Identify which cell holds the provided text, then report its [X, Y] central coordinate. 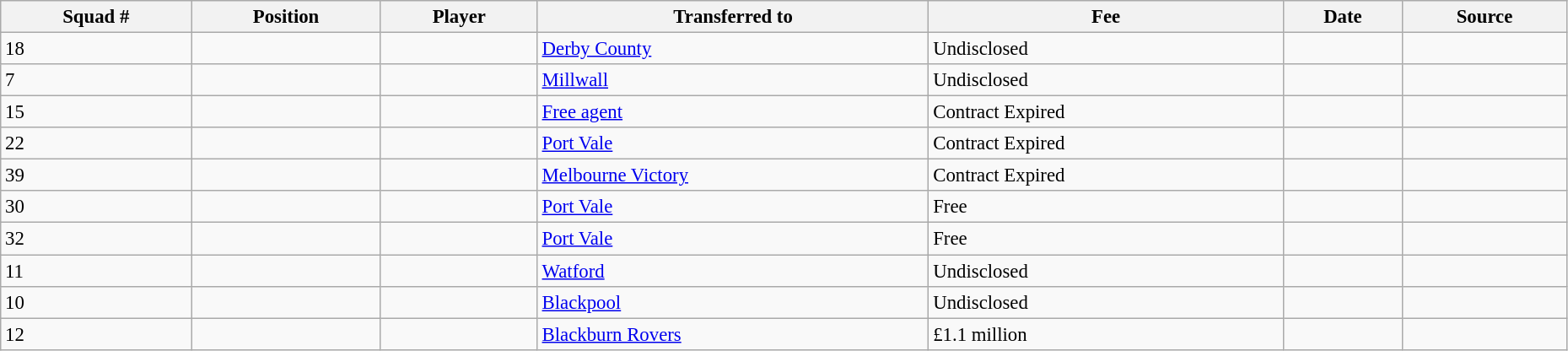
Player [459, 17]
£1.1 million [1106, 334]
22 [96, 143]
30 [96, 207]
12 [96, 334]
Position [286, 17]
39 [96, 175]
Squad # [96, 17]
10 [96, 302]
Transferred to [733, 17]
18 [96, 49]
Date [1343, 17]
Blackpool [733, 302]
Derby County [733, 49]
Fee [1106, 17]
15 [96, 112]
Watford [733, 271]
7 [96, 80]
Melbourne Victory [733, 175]
Millwall [733, 80]
11 [96, 271]
Source [1484, 17]
32 [96, 239]
Blackburn Rovers [733, 334]
Free agent [733, 112]
